Pinpoint the cell where the given text exists, returning its [X, Y] midpoint coordinate. 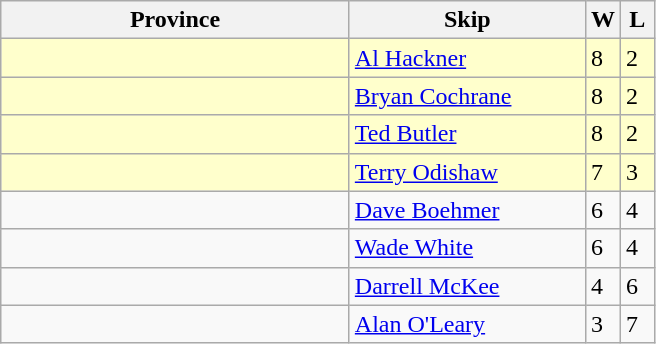
Wade White [467, 248]
Darrell McKee [467, 286]
Bryan Cochrane [467, 96]
L [637, 20]
Province [176, 20]
Al Hackner [467, 58]
Skip [467, 20]
W [602, 20]
Terry Odishaw [467, 172]
Ted Butler [467, 134]
Dave Boehmer [467, 210]
Alan O'Leary [467, 324]
